Locate the cell with the specified text and output its (x, y) center coordinate. 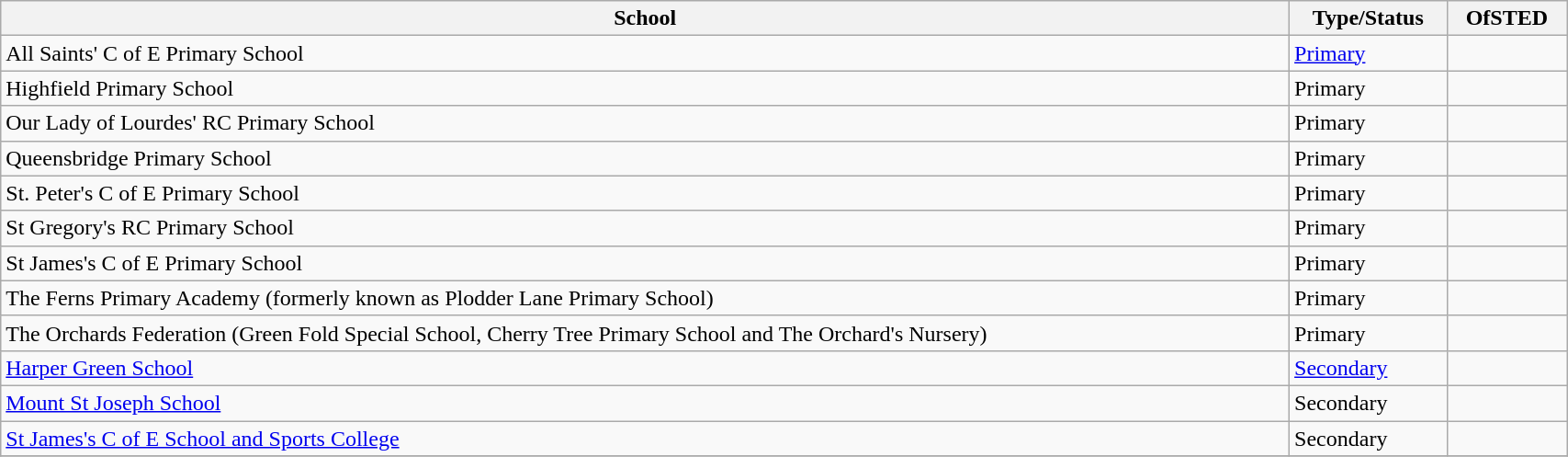
Type/Status (1369, 18)
All Saints' C of E Primary School (645, 53)
St James's C of E School and Sports College (645, 439)
The Ferns Primary Academy (formerly known as Plodder Lane Primary School) (645, 298)
OfSTED (1506, 18)
St. Peter's C of E Primary School (645, 193)
Our Lady of Lourdes' RC Primary School (645, 123)
Queensbridge Primary School (645, 158)
St James's C of E Primary School (645, 263)
The Orchards Federation (Green Fold Special School, Cherry Tree Primary School and The Orchard's Nursery) (645, 333)
Mount St Joseph School (645, 403)
Harper Green School (645, 368)
St Gregory's RC Primary School (645, 228)
School (645, 18)
Highfield Primary School (645, 88)
